For the text-containing cell, return its midpoint in [X, Y] coordinate format. 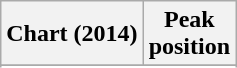
Peakposition [189, 34]
Chart (2014) [72, 34]
